Return (X, Y) of the center of cell containing provided text 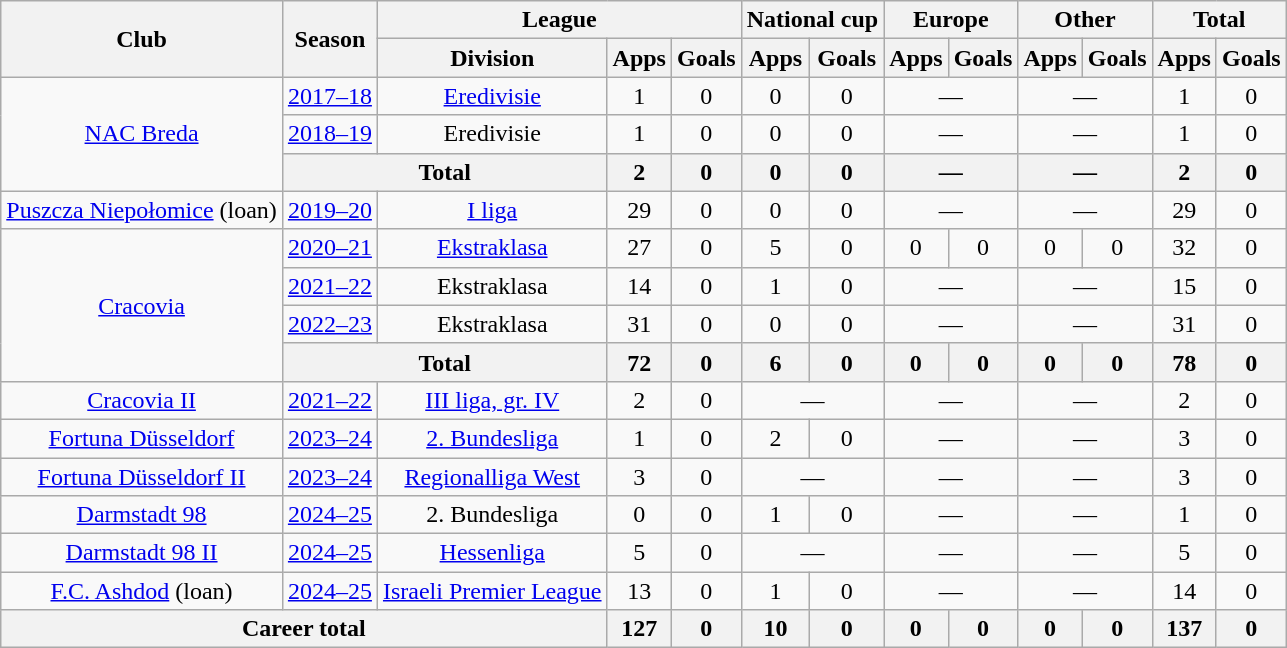
Season (330, 39)
Club (142, 39)
10 (775, 629)
Career total (304, 629)
Darmstadt 98 (142, 515)
2017–18 (330, 96)
15 (1184, 286)
Other (1085, 20)
32 (1184, 248)
Hessenliga (492, 553)
27 (639, 248)
Israeli Premier League (492, 591)
Cracovia (142, 305)
Fortuna Düsseldorf II (142, 477)
137 (1184, 629)
Puszcza Niepołomice (loan) (142, 210)
F.C. Ashdod (loan) (142, 591)
127 (639, 629)
6 (775, 362)
Regionalliga West (492, 477)
I liga (492, 210)
Division (492, 58)
National cup (812, 20)
2018–19 (330, 134)
Europe (951, 20)
78 (1184, 362)
Cracovia II (142, 400)
2019–20 (330, 210)
2020–21 (330, 248)
Darmstadt 98 II (142, 553)
NAC Breda (142, 134)
Fortuna Düsseldorf (142, 438)
League (559, 20)
13 (639, 591)
III liga, gr. IV (492, 400)
72 (639, 362)
2022–23 (330, 324)
